Scan for the cell matching the given text and deliver its (x, y) coordinate at center. 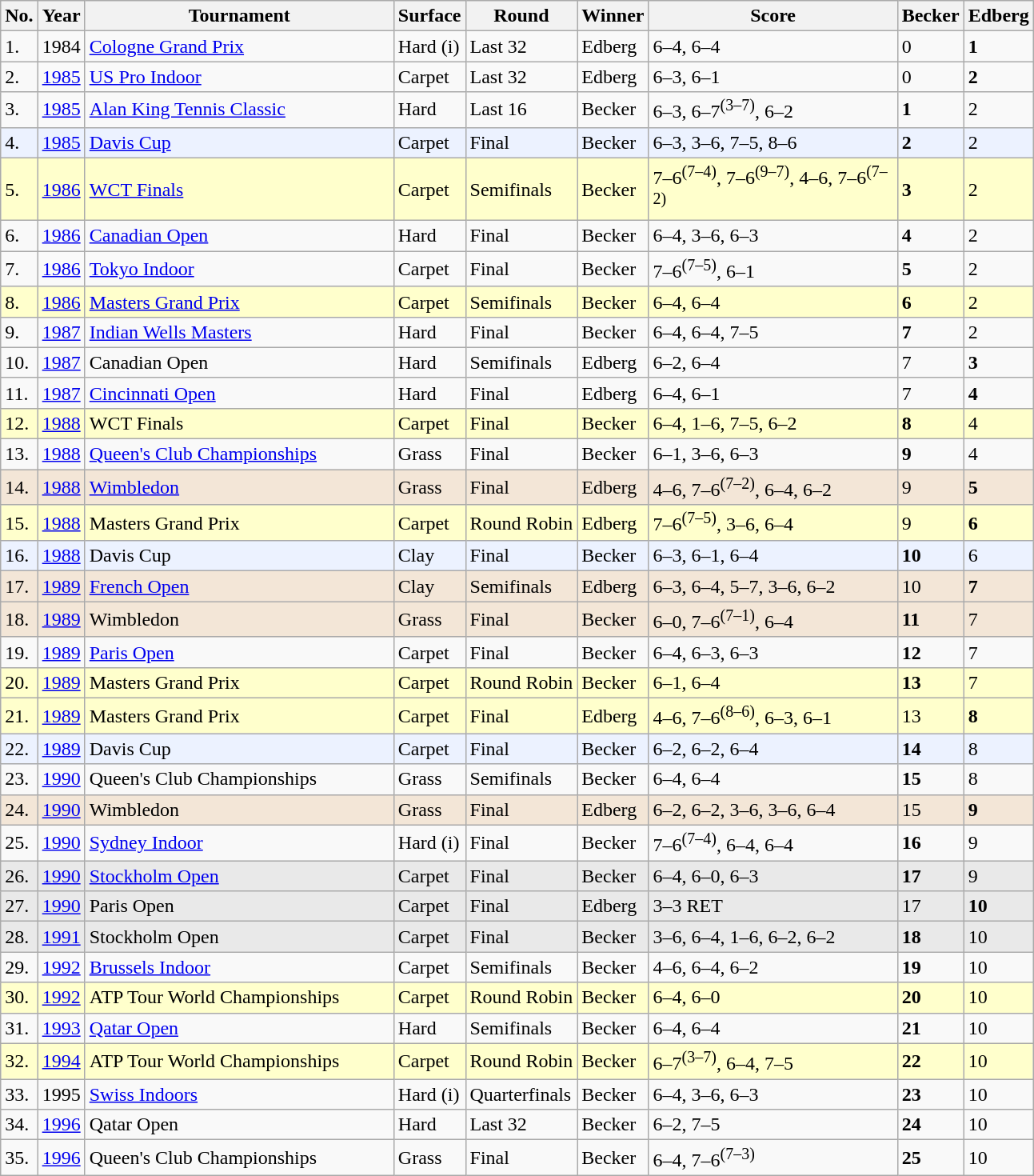
French Open (239, 586)
27. (19, 906)
6–4, 6–1 (773, 393)
13. (19, 454)
12 (931, 652)
Tournament (239, 16)
5. (19, 190)
22. (19, 749)
4–6, 7–6(8–6), 6–3, 6–1 (773, 717)
6–7(3–7), 6–4, 7–5 (773, 1061)
22 (931, 1061)
12. (19, 423)
3–6, 6–4, 1–6, 6–2, 6–2 (773, 937)
4–6, 6–4, 6–2 (773, 967)
18 (931, 937)
7. (19, 269)
8. (19, 302)
6–2, 6–4 (773, 362)
11. (19, 393)
7–6(7–4), 6–4, 6–4 (773, 843)
6–3, 6–7(3–7), 6–2 (773, 110)
Winner (613, 16)
20 (931, 998)
29. (19, 967)
6–1, 3–6, 6–3 (773, 454)
21. (19, 717)
Quarterfinals (521, 1094)
17. (19, 586)
1994 (61, 1061)
19 (931, 967)
6–3, 3–6, 7–5, 8–6 (773, 142)
23. (19, 779)
1. (19, 46)
32. (19, 1061)
Surface (429, 16)
Last 16 (521, 110)
14. (19, 488)
6–1, 6–4 (773, 682)
6–0, 7–6(7–1), 6–4 (773, 619)
6–4, 6–0, 6–3 (773, 876)
7–6(7–5), 6–1 (773, 269)
30. (19, 998)
3–3 RET (773, 906)
23 (931, 1094)
6. (19, 236)
6–4, 7–6(7–3) (773, 1158)
19. (19, 652)
6–2, 6–2, 6–4 (773, 749)
7–6(7–4), 7–6(9–7), 4–6, 7–6(7–2) (773, 190)
1995 (61, 1094)
24. (19, 810)
No. (19, 16)
35. (19, 1158)
6–2, 7–5 (773, 1125)
15. (19, 523)
Year (61, 16)
20. (19, 682)
1984 (61, 46)
31. (19, 1028)
21 (931, 1028)
28. (19, 937)
25. (19, 843)
18. (19, 619)
6–4, 1–6, 7–5, 6–2 (773, 423)
Indian Wells Masters (239, 332)
16. (19, 556)
6–4, 6–0 (773, 998)
US Pro Indoor (239, 77)
10. (19, 362)
7–6(7–5), 3–6, 6–4 (773, 523)
26. (19, 876)
Swiss Indoors (239, 1094)
6–3, 6–1, 6–4 (773, 556)
9. (19, 332)
4–6, 7–6(7–2), 6–4, 6–2 (773, 488)
14 (931, 749)
Cincinnati Open (239, 393)
Alan King Tennis Classic (239, 110)
1991 (61, 937)
34. (19, 1125)
24 (931, 1125)
33. (19, 1094)
Cologne Grand Prix (239, 46)
25 (931, 1158)
6–3, 6–4, 5–7, 3–6, 6–2 (773, 586)
6–2, 6–2, 3–6, 3–6, 6–4 (773, 810)
6–4, 6–3, 6–3 (773, 652)
Round (521, 16)
Brussels Indoor (239, 967)
4. (19, 142)
Tokyo Indoor (239, 269)
1993 (61, 1028)
2. (19, 77)
3. (19, 110)
16 (931, 843)
Sydney Indoor (239, 843)
Score (773, 16)
6–4, 6–4, 7–5 (773, 332)
11 (931, 619)
6–3, 6–1 (773, 77)
